Detect which cell encompasses the target text, then output its [x, y] center coordinate. 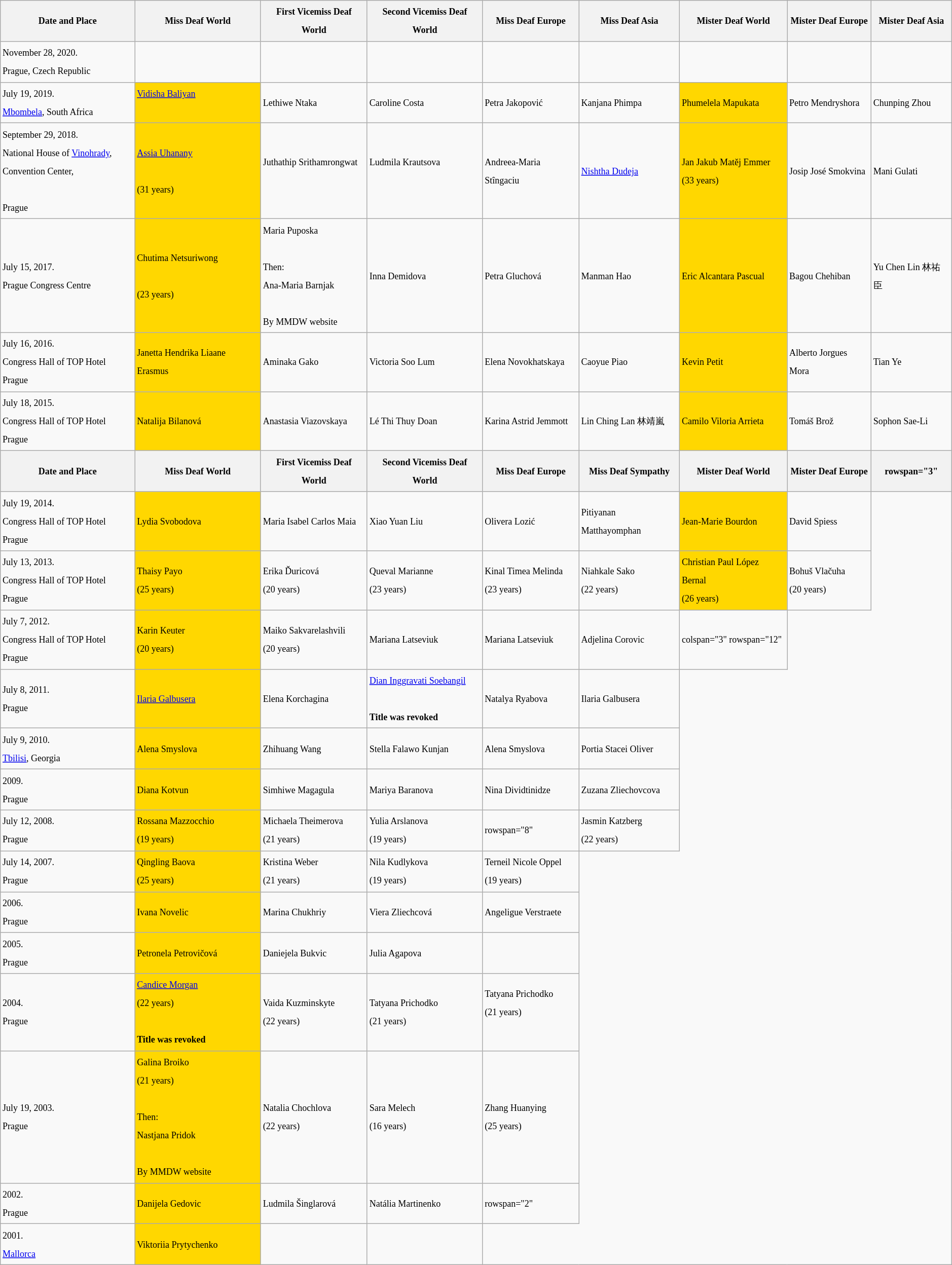
Lin Ching Lan 林靖嵐 [629, 422]
2001.Mallorca [68, 1245]
Yu Chen Lin 林祐臣 [911, 276]
Jan Jakub Matěj Emmer(33 years) [734, 171]
Zhang Huanying(25 years) [531, 1117]
Caoyue Piao [629, 362]
November 28, 2020.Prague, Czech Republic [68, 62]
Tomáš Brož [829, 422]
rowspan="2" [531, 1203]
Aminaka Gako [314, 362]
rowspan="8" [531, 830]
Elena Korchagina [314, 698]
Ludmila Krautsova [425, 171]
Manman Hao [629, 276]
July 7, 2012.Congress Hall of TOP Hotel Prague [68, 640]
Danijela Gedovic [198, 1203]
Petronela Petrovičová [198, 953]
Camilo Viloria Arrieta [734, 422]
Andreea-Maria Stîngaciu [531, 171]
Natalia Chochlova(22 years) [314, 1117]
Xiao Yuan Liu [425, 521]
Sara Melech(16 years) [425, 1117]
Lé Thi Thuy Doan [425, 422]
Bagou Chehiban [829, 276]
2004.Prague [68, 1013]
Eric Alcantara Pascual [734, 276]
colspan="3" rowspan="12" [734, 640]
Candice Morgan(22 years)Title was revoked [198, 1013]
Maria PuposkaThen:Ana-Maria BarnjakBy MMDW website [314, 276]
July 15, 2017.Prague Congress Centre [68, 276]
Yulia Arslanova(19 years) [425, 830]
Mariya Baranova [425, 790]
Queval Marianne(23 years) [425, 581]
Natalija Bilanová [198, 422]
Adjelina Corovic [629, 640]
Chunping Zhou [911, 102]
Kristina Weber(21 years) [314, 872]
July 19, 2019.Mbombela, South Africa [68, 102]
David Spiess [829, 521]
Dian Inggravati SoebangilTitle was revoked [425, 698]
Pitiyanan Matthayomphan [629, 521]
Phumelela Mapukata [734, 102]
Janetta Hendrika Liaane Erasmus [198, 362]
Mister Deaf Asia [911, 21]
Natália Martinenko [425, 1203]
July 18, 2015.Congress Hall of TOP Hotel Prague [68, 422]
Nina Dividtinidze [531, 790]
Marina Chukhriy [314, 912]
Chutima Netsuriwong(23 years) [198, 276]
Olivera Lozić [531, 521]
Maria Isabel Carlos Maia [314, 521]
July 13, 2013.Congress Hall of TOP Hotel Prague [68, 581]
Elena Novokhatskaya [531, 362]
2002.Prague [68, 1203]
Diana Kotvun [198, 790]
Zuzana Zliechovcova [629, 790]
Thaisy Payo(25 years) [198, 581]
Kanjana Phimpa [629, 102]
July 19, 2014.Congress Hall of TOP Hotel Prague [68, 521]
Petro Mendryshora [829, 102]
Natalya Ryabova [531, 698]
Jasmin Katzberg(22 years) [629, 830]
Galina Broiko(21 years)Then:Nastjana PridokBy MMDW website [198, 1117]
Miss Deaf Sympathy [629, 471]
Jean-Marie Bourdon [734, 521]
Tian Ye [911, 362]
Maiko Sakvarelashvili(20 years) [314, 640]
July 14, 2007.Prague [68, 872]
Juthathip Srithamrongwat [314, 171]
Stella Falawo Kunjan [425, 749]
Josip José Smokvina [829, 171]
Caroline Costa [425, 102]
September 29, 2018.National House of Vinohrady,Convention Center,Prague [68, 171]
July 8, 2011.Prague [68, 698]
Nila Kudlykova(19 years) [425, 872]
Daniejela Bukvic [314, 953]
2005.Prague [68, 953]
Qingling Baova(25 years) [198, 872]
Michaela Theimerova(21 years) [314, 830]
Simhiwe Magagula [314, 790]
Angeligue Verstraete [531, 912]
Julia Agapova [425, 953]
Sophon Sae-Li [911, 422]
Bohuš Vlačuha(20 years) [829, 581]
Viktoriia Prytychenko [198, 1245]
2006.Prague [68, 912]
Vaida Kuzminskyte(22 years) [314, 1013]
Petra Jakopović [531, 102]
Ivana Novelic [198, 912]
Alberto Jorgues Mora [829, 362]
Rossana Mazzocchio(19 years) [198, 830]
Christian Paul López Bernal(26 years) [734, 581]
Ludmila Šinglarová [314, 1203]
Zhihuang Wang [314, 749]
Viera Zliechcová [425, 912]
July 19, 2003.Prague [68, 1117]
Portia Stacei Oliver [629, 749]
Vidisha Baliyan [198, 102]
Kinal Timea Melinda(23 years) [531, 581]
July 9, 2010.Tbilisi, Georgia [68, 749]
Terneil Nicole Oppel(19 years) [531, 872]
Miss Deaf Asia [629, 21]
2009.Prague [68, 790]
Anastasia Viazovskaya [314, 422]
Lydia Svobodova [198, 521]
Victoria Soo Lum [425, 362]
Kevin Petit [734, 362]
Mani Gulati [911, 171]
Petra Gluchová [531, 276]
Erika Ďuricová(20 years) [314, 581]
Niahkale Sako(22 years) [629, 581]
Assia Uhanany(31 years) [198, 171]
Karin Keuter(20 years) [198, 640]
Lethiwe Ntaka [314, 102]
Inna Demidova [425, 276]
July 12, 2008.Prague [68, 830]
Karina Astrid Jemmott [531, 422]
rowspan="3" [911, 471]
July 16, 2016.Congress Hall of TOP Hotel Prague [68, 362]
Nishtha Dudeja [629, 171]
